Search for the cell housing the specified text and yield its [x, y] center coordinate. 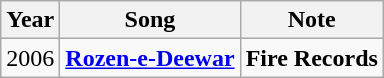
Rozen-e-Deewar [150, 58]
Fire Records [312, 58]
2006 [30, 58]
Song [150, 20]
Year [30, 20]
Note [312, 20]
